Scan for the cell matching the given text and deliver its (X, Y) coordinate at center. 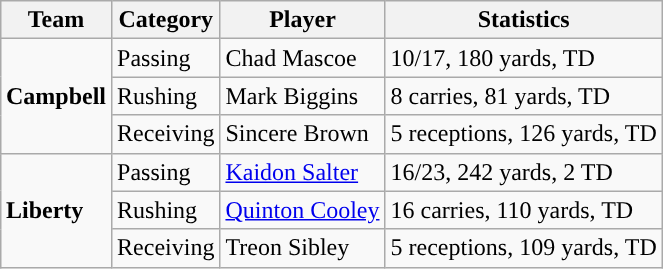
Kaidon Salter (302, 172)
Category (166, 20)
Quinton Cooley (302, 210)
10/17, 180 yards, TD (524, 58)
Team (56, 20)
Treon Sibley (302, 248)
16 carries, 110 yards, TD (524, 210)
8 carries, 81 yards, TD (524, 96)
Campbell (56, 96)
Sincere Brown (302, 134)
Player (302, 20)
5 receptions, 126 yards, TD (524, 134)
Mark Biggins (302, 96)
Liberty (56, 210)
Statistics (524, 20)
5 receptions, 109 yards, TD (524, 248)
Chad Mascoe (302, 58)
16/23, 242 yards, 2 TD (524, 172)
